Capture the cell that displays the provided text and extract its [x, y] central coordinate. 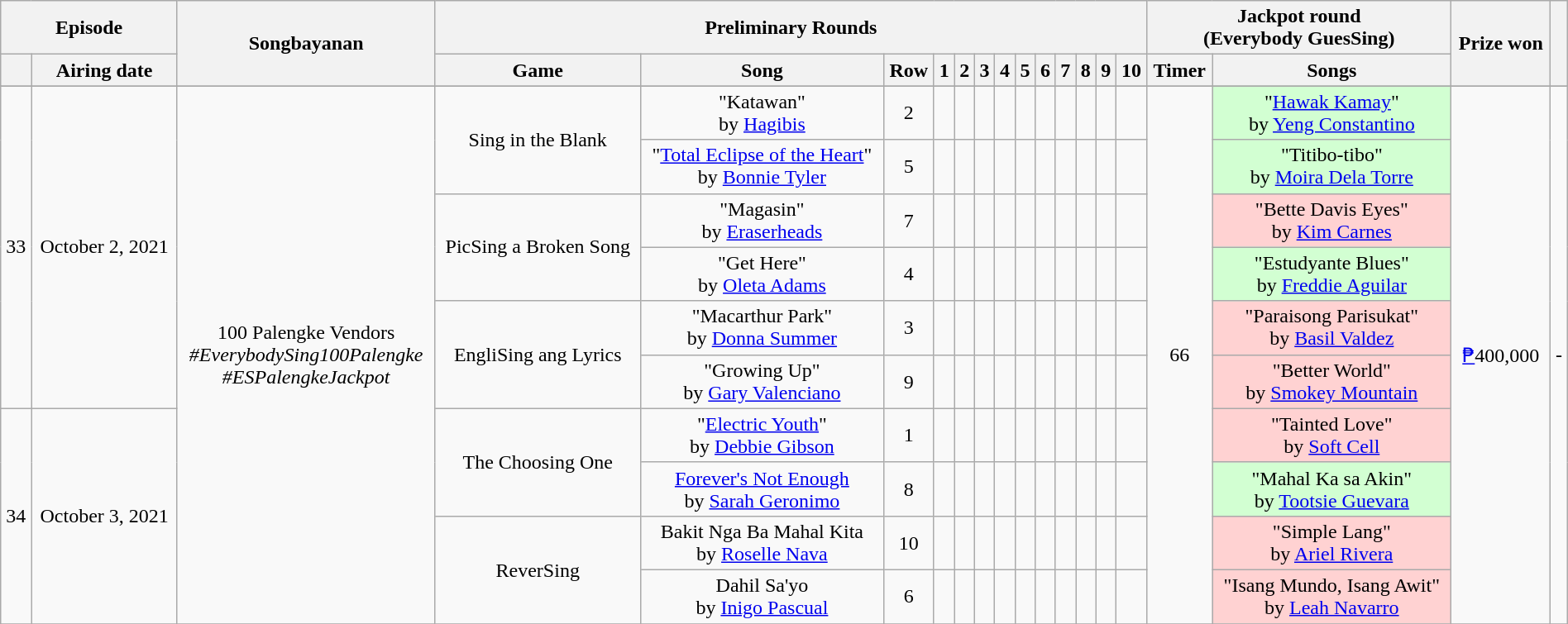
Songbayanan [306, 43]
Episode [89, 28]
PicSing a Broken Song [538, 247]
Preliminary Rounds [791, 28]
"Tainted Love"by Soft Cell [1331, 435]
Forever's Not Enough by Sarah Geronimo [762, 489]
100 Palengke Vendors #EverybodySing100Palengke #ESPalengkeJackpot [306, 355]
Bakit Nga Ba Mahal Kita by Roselle Nava [762, 542]
"Isang Mundo, Isang Awit"by Leah Navarro [1331, 597]
"Estudyante Blues"by Freddie Aguilar [1331, 274]
"Katawan" by Hagibis [762, 112]
Dahil Sa'yo by Inigo Pascual [762, 597]
"Simple Lang"by Ariel Rivera [1331, 542]
October 2, 2021 [104, 247]
₱400,000 [1501, 355]
"Paraisong Parisukat"by Basil Valdez [1331, 327]
"Total Eclipse of the Heart" by Bonnie Tyler [762, 167]
- [1560, 355]
"Hawak Kamay"by Yeng Constantino [1331, 112]
"Electric Youth" by Debbie Gibson [762, 435]
Row [908, 70]
Jackpot round(Everybody GuesSing) [1299, 28]
Songs [1331, 70]
"Better World"by Smokey Mountain [1331, 382]
The Choosing One [538, 462]
Song [762, 70]
Game [538, 70]
Sing in the Blank [538, 140]
ReverSing [538, 569]
Timer [1179, 70]
"Macarthur Park" by Donna Summer [762, 327]
"Growing Up" by Gary Valenciano [762, 382]
EngliSing ang Lyrics [538, 355]
Airing date [104, 70]
October 3, 2021 [104, 516]
"Titibo-tibo"by Moira Dela Torre [1331, 167]
33 [17, 247]
"Mahal Ka sa Akin"by Tootsie Guevara [1331, 489]
"Magasin" by Eraserheads [762, 220]
"Get Here" by Oleta Adams [762, 274]
34 [17, 516]
Prize won [1501, 43]
"Bette Davis Eyes"by Kim Carnes [1331, 220]
66 [1179, 355]
